For the text-containing cell, return its midpoint in [X, Y] coordinate format. 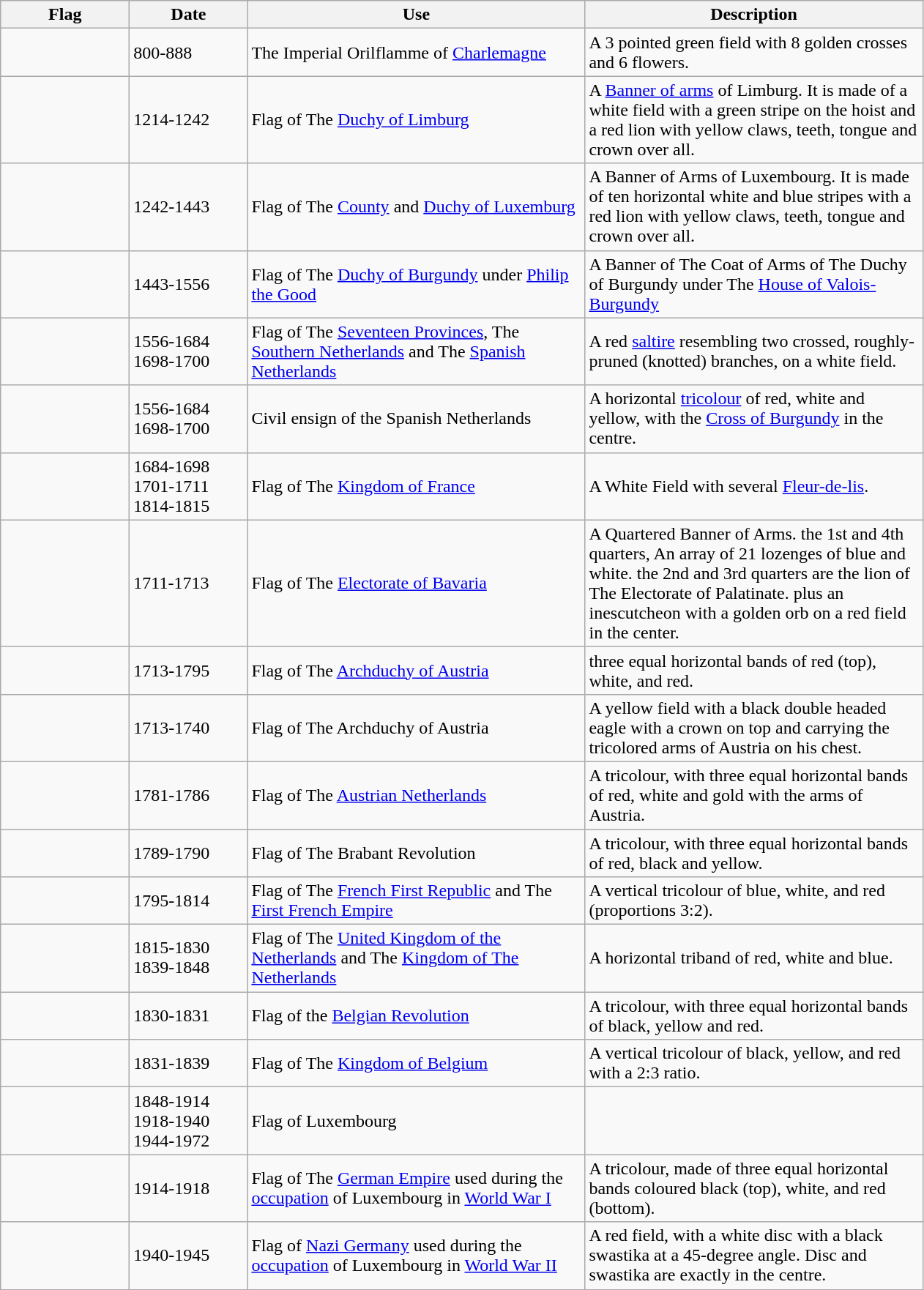
Flag of The United Kingdom of the Netherlands and The Kingdom of The Netherlands [416, 958]
1713-1795 [189, 671]
A vertical tricolour of blue, white, and red (proportions 3:2). [754, 901]
Flag of The Duchy of Burgundy under Philip the Good [416, 284]
A Banner of The Coat of Arms of The Duchy of Burgundy under The House of Valois-Burgundy [754, 284]
Flag of The County and Duchy of Luxemburg [416, 206]
1443-1556 [189, 284]
three equal horizontal bands of red (top), white, and red. [754, 671]
800-888 [189, 53]
Flag of The Duchy of Limburg [416, 120]
1830-1831 [189, 1016]
1848-19141918-19401944-1972 [189, 1121]
A tricolour, made of three equal horizontal bands coloured black (top), white, and red (bottom). [754, 1188]
A horizontal tricolour of red, white and yellow, with the Cross of Burgundy in the centre. [754, 419]
1789-1790 [189, 852]
A red field, with a white disc with a black swastika at a 45-degree angle. Disc and swastika are exactly in the centre. [754, 1256]
1711-1713 [189, 583]
Flag of The Seventeen Provinces, The Southern Netherlands and The Spanish Netherlands [416, 351]
1940-1945 [189, 1256]
1713-1740 [189, 728]
Flag of the Belgian Revolution [416, 1016]
Flag [65, 15]
A horizontal triband of red, white and blue. [754, 958]
Flag of The Kingdom of Belgium [416, 1063]
A White Field with several Fleur-de-lis. [754, 486]
Flag of The Austrian Netherlands [416, 795]
Flag of The Kingdom of France [416, 486]
1914-1918 [189, 1188]
1214-1242 [189, 120]
Description [754, 15]
1815-18301839-1848 [189, 958]
Flag of The French First Republic and The First French Empire [416, 901]
1781-1786 [189, 795]
A red saltire resembling two crossed, roughly-pruned (knotted) branches, on a white field. [754, 351]
Flag of The German Empire used during the occupation of Luxembourg in World War I [416, 1188]
Flag of Nazi Germany used during the occupation of Luxembourg in World War II [416, 1256]
A tricolour, with three equal horizontal bands of red, black and yellow. [754, 852]
Use [416, 15]
1242-1443 [189, 206]
A vertical tricolour of black, yellow, and red with a 2:3 ratio. [754, 1063]
A tricolour, with three equal horizontal bands of black, yellow and red. [754, 1016]
Date [189, 15]
Flag of The Brabant Revolution [416, 852]
A yellow field with a black double headed eagle with a crown on top and carrying the tricolored arms of Austria on his chest. [754, 728]
Flag of Luxembourg [416, 1121]
Flag of The Electorate of Bavaria [416, 583]
1795-1814 [189, 901]
A tricolour, with three equal horizontal bands of red, white and gold with the arms of Austria. [754, 795]
1831-1839 [189, 1063]
The Imperial Orilflamme of Charlemagne [416, 53]
1684-16981701-17111814-1815 [189, 486]
A 3 pointed green field with 8 golden crosses and 6 flowers. [754, 53]
Civil ensign of the Spanish Netherlands [416, 419]
